Pinpoint the cell where the given text exists, returning its (x, y) midpoint coordinate. 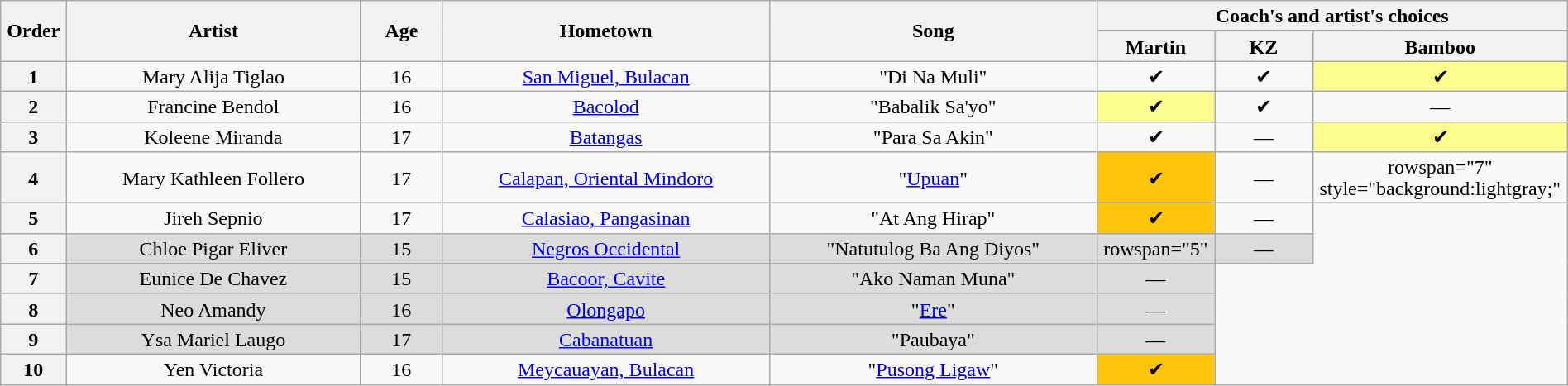
Artist (213, 31)
Bamboo (1440, 46)
Mary Alija Tiglao (213, 76)
Calapan, Oriental Mindoro (606, 178)
Hometown (606, 31)
Age (402, 31)
Bacoor, Cavite (606, 279)
Olongapo (606, 309)
Song (933, 31)
6 (33, 248)
Bacolod (606, 106)
"Natutulog Ba Ang Diyos" (933, 248)
Neo Amandy (213, 309)
rowspan="5" (1156, 248)
rowspan="7" style="background:lightgray;" (1440, 178)
"Ako Naman Muna" (933, 279)
"Paubaya" (933, 339)
"Babalik Sa'yo" (933, 106)
"Pusong Ligaw" (933, 369)
Coach's and artist's choices (1331, 17)
Yen Victoria (213, 369)
Ysa Mariel Laugo (213, 339)
Chloe Pigar Eliver (213, 248)
"Ere" (933, 309)
Jireh Sepnio (213, 218)
Batangas (606, 137)
5 (33, 218)
Mary Kathleen Follero (213, 178)
"Para Sa Akin" (933, 137)
Cabanatuan (606, 339)
7 (33, 279)
4 (33, 178)
2 (33, 106)
Eunice De Chavez (213, 279)
"Upuan" (933, 178)
3 (33, 137)
9 (33, 339)
Calasiao, Pangasinan (606, 218)
1 (33, 76)
San Miguel, Bulacan (606, 76)
Koleene Miranda (213, 137)
Negros Occidental (606, 248)
"At Ang Hirap" (933, 218)
KZ (1264, 46)
Order (33, 31)
Meycauayan, Bulacan (606, 369)
8 (33, 309)
Francine Bendol (213, 106)
"Di Na Muli" (933, 76)
Martin (1156, 46)
10 (33, 369)
